Return the [X, Y] coordinate for the center point of the cell that contains the specified text.  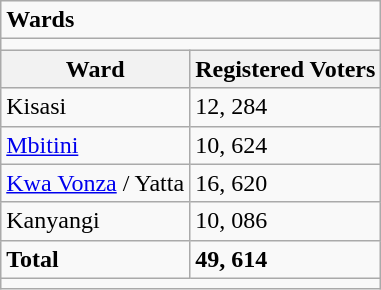
10, 624 [286, 145]
Registered Voters [286, 69]
12, 284 [286, 107]
Kwa Vonza / Yatta [96, 183]
49, 614 [286, 259]
16, 620 [286, 183]
Total [96, 259]
Mbitini [96, 145]
Wards [191, 20]
Kisasi [96, 107]
Kanyangi [96, 221]
Ward [96, 69]
10, 086 [286, 221]
